Return (x, y) of the center of cell containing provided text 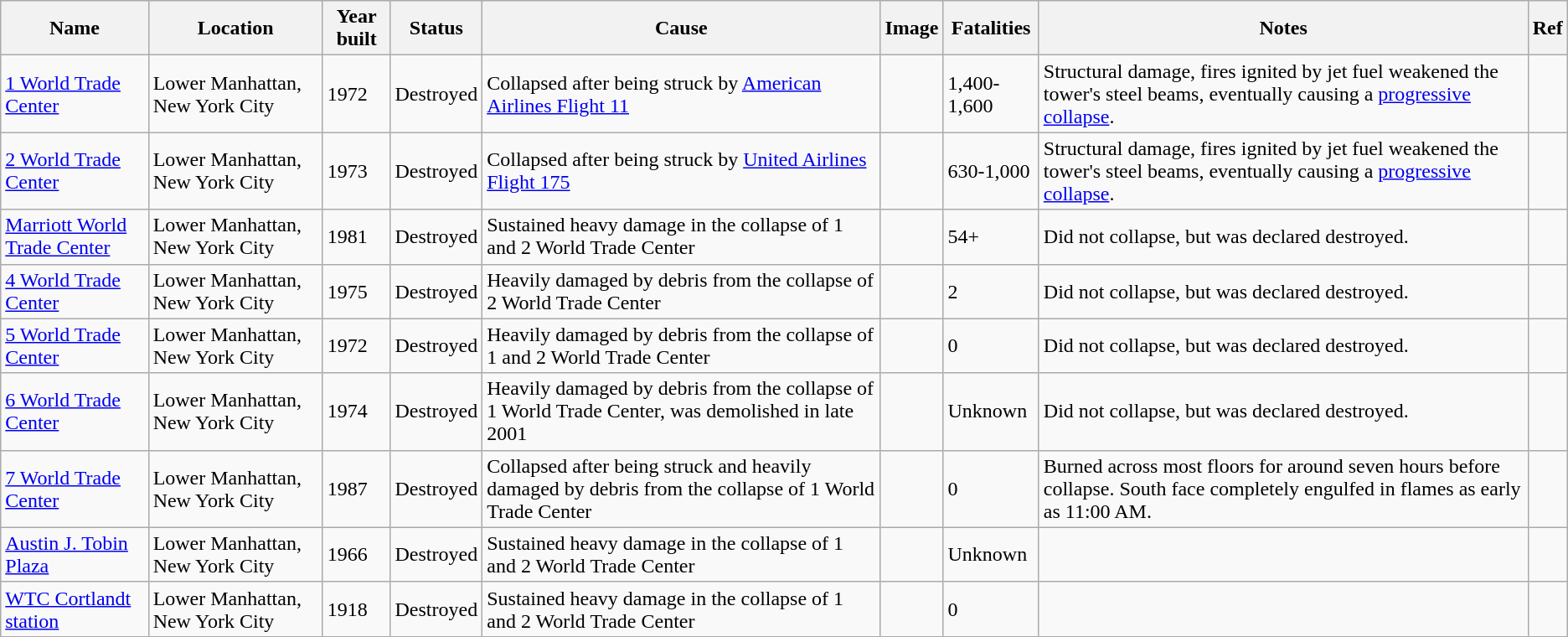
1973 (357, 171)
5 World Trade Center (75, 345)
6 World Trade Center (75, 412)
1981 (357, 236)
1987 (357, 489)
Name (75, 28)
Year built (357, 28)
Austin J. Tobin Plaza (75, 555)
54+ (991, 236)
1974 (357, 412)
Fatalities (991, 28)
Burned across most floors for around seven hours before collapse. South face completely engulfed in flames as early as 11:00 AM. (1283, 489)
Notes (1283, 28)
1975 (357, 292)
1 World Trade Center (75, 94)
4 World Trade Center (75, 292)
7 World Trade Center (75, 489)
Collapsed after being struck by United Airlines Flight 175 (682, 171)
1918 (357, 609)
Collapsed after being struck by American Airlines Flight 11 (682, 94)
Heavily damaged by debris from the collapse of 2 World Trade Center (682, 292)
Heavily damaged by debris from the collapse of 1 World Trade Center, was demolished in late 2001 (682, 412)
Cause (682, 28)
Ref (1548, 28)
1,400-1,600 (991, 94)
Heavily damaged by debris from the collapse of 1 and 2 World Trade Center (682, 345)
Marriott World Trade Center (75, 236)
Image (911, 28)
1966 (357, 555)
WTC Cortlandt station (75, 609)
Status (436, 28)
Location (235, 28)
630-1,000 (991, 171)
2 (991, 292)
Collapsed after being struck and heavily damaged by debris from the collapse of 1 World Trade Center (682, 489)
2 World Trade Center (75, 171)
